Detect which cell encompasses the target text, then output its [x, y] center coordinate. 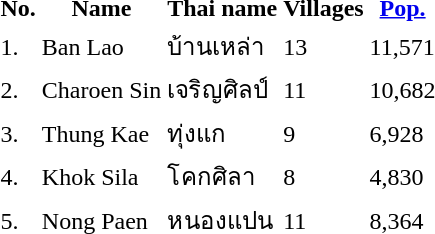
9 [324, 133]
8 [324, 176]
ทุ่งแก [222, 133]
Thung Kae [101, 133]
13 [324, 46]
Khok Sila [101, 176]
บ้านเหล่า [222, 46]
Ban Lao [101, 46]
11 [324, 90]
Charoen Sin [101, 90]
เจริญศิลป์ [222, 90]
โคกศิลา [222, 176]
